For the text-containing cell, return its midpoint in (x, y) coordinate format. 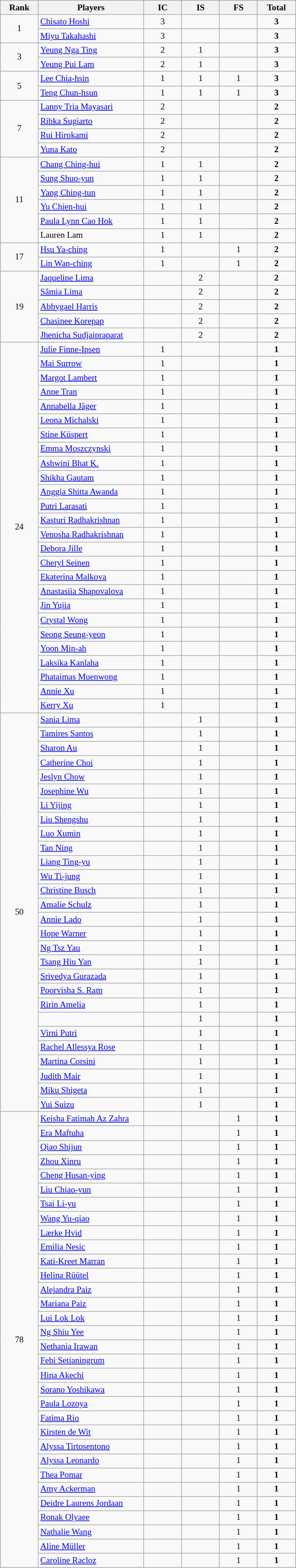
Tsang Hiu Yan (91, 962)
Anastasiia Shapovalova (91, 592)
11 (19, 200)
Anne Tran (91, 392)
Wang Yu-qiao (91, 1219)
Shikha Gautam (91, 478)
Ng Tsz Yau (91, 948)
Paula Lozoya (91, 1404)
Catherine Choi (91, 763)
Christine Busch (91, 891)
Sorano Yoshikawa (91, 1390)
Abbygael Harris (91, 307)
Emma Moszczynski (91, 449)
Hope Warner (91, 934)
Amy Ackerman (91, 1489)
Luo Xumin (91, 834)
Anggia Shitta Awanda (91, 492)
Febi Setianingrum (91, 1361)
Laksika Kanlaha (91, 663)
Zhou Xinru (91, 1161)
Wu Ti-jung (91, 877)
Annie Xu (91, 691)
Kati-Kreet Marran (91, 1261)
Yuna Kato (91, 150)
Lin Wan-ching (91, 264)
Leona Michalski (91, 421)
Yu Chien-hui (91, 207)
Chasinee Korepap (91, 321)
Phataimas Muenwong (91, 677)
Lui Lok Lok (91, 1318)
Mai Surrow (91, 364)
Li Yijing (91, 805)
7 (19, 129)
Jhenicha Sudjaipraparat (91, 335)
Yui Suizu (91, 1105)
IS (200, 8)
Miyu Takahashi (91, 36)
Margot Lambert (91, 378)
Emilia Nesic (91, 1247)
Sharon Au (91, 748)
Teng Chun-hsun (91, 93)
Alyssa Tirtosentono (91, 1446)
Lauren Lam (91, 236)
Alejandra Paiz (91, 1290)
Hina Akechi (91, 1375)
19 (19, 307)
17 (19, 257)
Keisha Fatimah Az Zahra (91, 1119)
Kerry Xu (91, 706)
Julie Finne-Ipsen (91, 349)
Seong Seung-yeon (91, 634)
Mariana Paiz (91, 1304)
Sung Shuo-yun (91, 178)
Jaqueline Lima (91, 278)
Sania Lima (91, 720)
Nathalie Wang (91, 1532)
Ekaterina Malkova (91, 577)
Caroline Racloz (91, 1560)
Nethania Irawan (91, 1347)
Deidre Laurens Jordaan (91, 1504)
Ronak Olyaee (91, 1518)
Chisato Hoshi (91, 22)
Cheryl Seinen (91, 563)
50 (19, 912)
Lærke Hvid (91, 1233)
Virni Putri (91, 1033)
Annie Lado (91, 920)
Hsu Ya-ching (91, 249)
Alyssa Leonardo (91, 1461)
Era Maftuha (91, 1133)
Fatima Rio (91, 1418)
Helina Rüütel (91, 1276)
Yeung Nga Ting (91, 50)
Lee Chia-hsin (91, 79)
Ribka Sugiarto (91, 122)
Crystal Wong (91, 620)
Miku Shigeta (91, 1090)
Liu Chiao-yun (91, 1190)
Sâmia Lima (91, 292)
Rank (19, 8)
Total (276, 8)
Annabella Jäger (91, 406)
Rachel Allessya Rose (91, 1047)
Qiao Shijun (91, 1147)
Srivedya Gurazada (91, 976)
Judith Mair (91, 1076)
Yoon Min-ah (91, 648)
Tsai Li-yu (91, 1204)
Debora Jille (91, 549)
Tamires Santos (91, 734)
Chang Ching-hui (91, 164)
Lanny Tria Mayasari (91, 107)
Ng Shiu Yee (91, 1332)
Yang Ching-tun (91, 193)
Ashwini Bhat K. (91, 463)
Stine Küspert (91, 435)
Josephine Wu (91, 791)
Putri Larasati (91, 506)
Thea Pomar (91, 1475)
Ririn Amelia (91, 1005)
Jin Yujia (91, 606)
Jeslyn Chow (91, 777)
Liu Shengshu (91, 820)
Venosha Radhakrishnan (91, 535)
Players (91, 8)
Paula Lynn Cao Hok (91, 221)
Cheng Husan-ying (91, 1176)
IC (163, 8)
78 (19, 1340)
Liang Ting-yu (91, 862)
Kasturi Radhakrishnan (91, 521)
24 (19, 528)
FS (238, 8)
Yeung Pui Lam (91, 64)
Tan Ning (91, 848)
Martina Corsini (91, 1062)
Amalie Schulz (91, 905)
5 (19, 86)
Kirsten de Wit (91, 1432)
Aline Müller (91, 1546)
Rui Hirokami (91, 136)
Poorvisha S. Ram (91, 991)
